Search for the cell housing the specified text and yield its (X, Y) center coordinate. 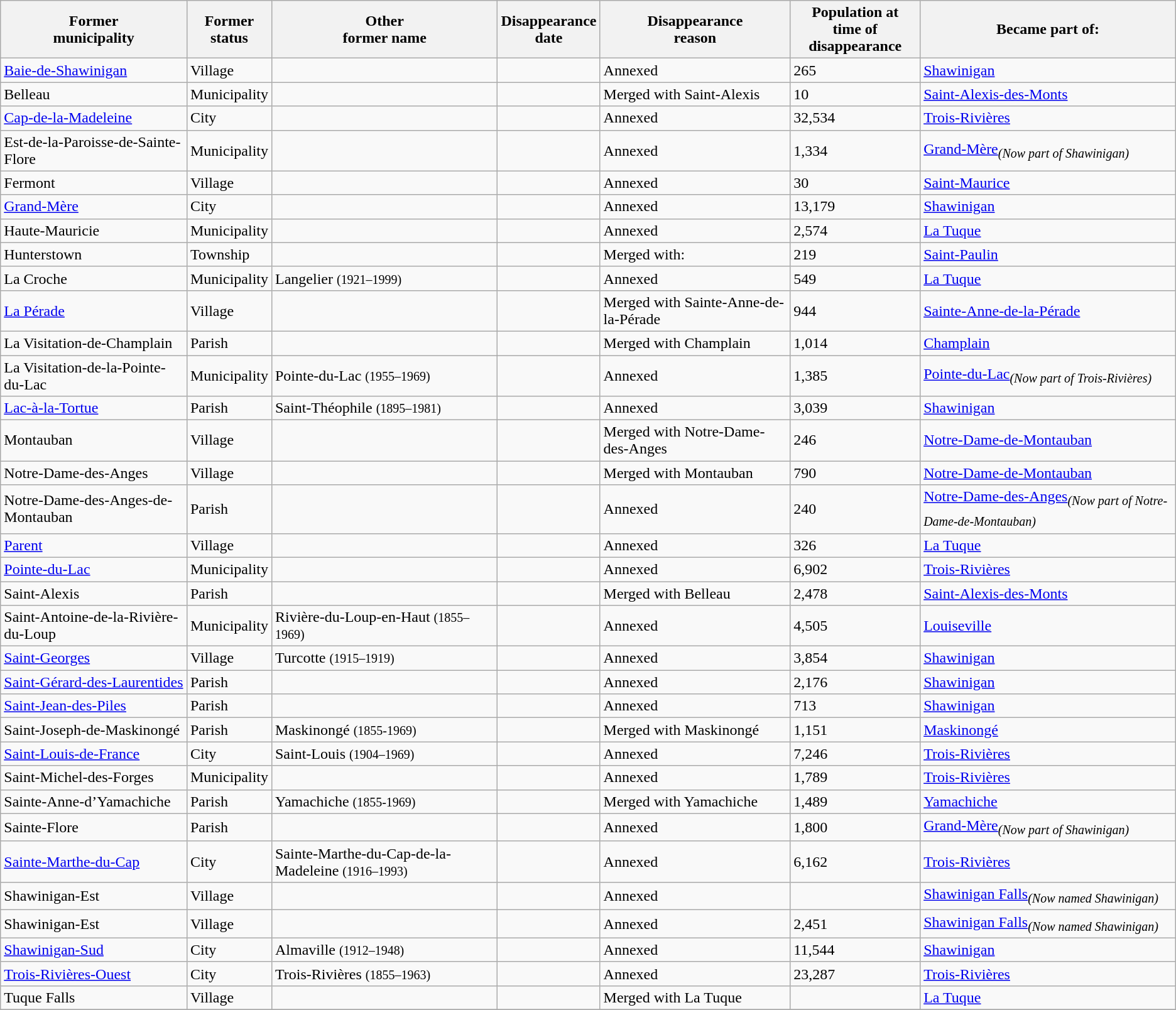
3,039 (856, 408)
326 (856, 545)
Pointe-du-Lac (94, 569)
2,574 (856, 231)
1,385 (856, 376)
Merged with Yamachiche (695, 801)
La Pérade (94, 310)
Parent (94, 545)
3,854 (856, 658)
1,789 (856, 778)
Saint-Joseph-de-Maskinongé (94, 730)
Grand-Mère (94, 207)
944 (856, 310)
Tuque Falls (94, 997)
Merged with Champlain (695, 343)
Belleau (94, 94)
La Croche (94, 278)
23,287 (856, 974)
Saint-Alexis (94, 594)
6,902 (856, 569)
Langelier (1921–1999) (384, 278)
11,544 (856, 950)
2,478 (856, 594)
Formermunicipality (94, 30)
30 (856, 183)
32,534 (856, 118)
Trois-Rivières-Ouest (94, 974)
La Visitation-de-la-Pointe-du-Lac (94, 376)
Merged with Saint-Alexis (695, 94)
240 (856, 509)
Louiseville (1048, 626)
13,179 (856, 207)
Hunterstown (94, 254)
Rivière-du-Loup-en-Haut (1855–1969) (384, 626)
Disappearancedate (549, 30)
1,800 (856, 827)
Township (229, 254)
Montauban (94, 441)
549 (856, 278)
Trois-Rivières (1855–1963) (384, 974)
Population attime of disappearance (856, 30)
Turcotte (1915–1919) (384, 658)
790 (856, 473)
Saint-Théophile (1895–1981) (384, 408)
Yamachiche (1048, 801)
Merged with Belleau (695, 594)
Shawinigan-Sud (94, 950)
Merged with Sainte-Anne-de-la-Pérade (695, 310)
Merged with La Tuque (695, 997)
Haute-Mauricie (94, 231)
Saint-Louis (1904–1969) (384, 754)
La Visitation-de-Champlain (94, 343)
Saint-Maurice (1048, 183)
Pointe-du-Lac (1955–1969) (384, 376)
Sainte-Marthe-du-Cap (94, 862)
Est-de-la-Paroisse-de-Sainte-Flore (94, 151)
Yamachiche (1855-1969) (384, 801)
Merged with Notre-Dame-des-Anges (695, 441)
Disappearancereason (695, 30)
2,451 (856, 924)
Saint-Louis-de-France (94, 754)
1,151 (856, 730)
7,246 (856, 754)
Maskinongé (1048, 730)
Notre-Dame-des-Anges-de-Montauban (94, 509)
Pointe-du-Lac(Now part of Trois-Rivières) (1048, 376)
Sainte-Anne-d’Yamachiche (94, 801)
Saint-Georges (94, 658)
10 (856, 94)
4,505 (856, 626)
Saint-Jean-des-Piles (94, 706)
265 (856, 70)
Maskinongé (1855-1969) (384, 730)
1,489 (856, 801)
Saint-Michel-des-Forges (94, 778)
Sainte-Anne-de-la-Pérade (1048, 310)
246 (856, 441)
2,176 (856, 682)
Merged with: (695, 254)
6,162 (856, 862)
Otherformer name (384, 30)
219 (856, 254)
Became part of: (1048, 30)
Almaville (1912–1948) (384, 950)
Champlain (1048, 343)
Saint-Paulin (1048, 254)
713 (856, 706)
1,014 (856, 343)
Formerstatus (229, 30)
Sainte-Marthe-du-Cap-de-la-Madeleine (1916–1993) (384, 862)
Lac-à-la-Tortue (94, 408)
Sainte-Flore (94, 827)
Fermont (94, 183)
1,334 (856, 151)
Notre-Dame-des-Anges(Now part of Notre-Dame-de-Montauban) (1048, 509)
Merged with Maskinongé (695, 730)
Baie-de-Shawinigan (94, 70)
Notre-Dame-des-Anges (94, 473)
Cap-de-la-Madeleine (94, 118)
Merged with Montauban (695, 473)
Saint-Gérard-des-Laurentides (94, 682)
Saint-Antoine-de-la-Rivière-du-Loup (94, 626)
